Determine the [x, y] coordinate at the center of the cell enclosing the given text.  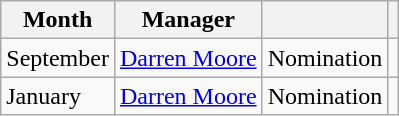
Month [58, 20]
January [58, 96]
Manager [188, 20]
September [58, 58]
